Locate the cell with the specified text and output its [x, y] center coordinate. 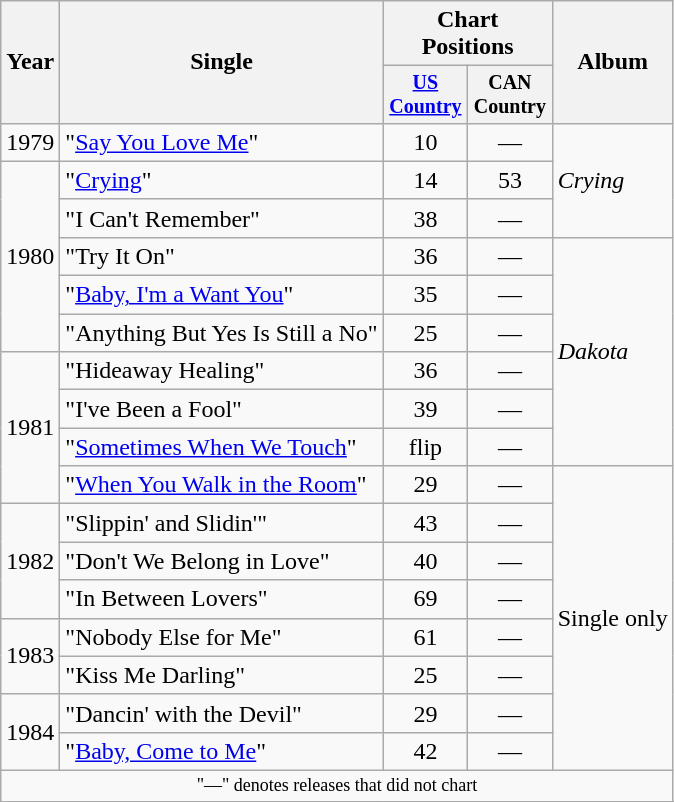
39 [425, 409]
"—" denotes releases that did not chart [337, 786]
"Anything But Yes Is Still a No" [222, 333]
"In Between Lovers" [222, 599]
Year [30, 62]
flip [425, 447]
Album [612, 62]
40 [425, 561]
"Baby, Come to Me" [222, 751]
"Baby, I'm a Want You" [222, 295]
Crying [612, 180]
"Try It On" [222, 256]
Single only [612, 618]
1983 [30, 656]
69 [425, 599]
"Slippin' and Slidin'" [222, 523]
Single [222, 62]
"Don't We Belong in Love" [222, 561]
CAN Country [510, 94]
"Hideaway Healing" [222, 371]
10 [425, 142]
US Country [425, 94]
"I've Been a Fool" [222, 409]
1981 [30, 428]
14 [425, 180]
"Say You Love Me" [222, 142]
38 [425, 218]
"Sometimes When We Touch" [222, 447]
"Dancin' with the Devil" [222, 713]
35 [425, 295]
"I Can't Remember" [222, 218]
42 [425, 751]
Chart Positions [468, 34]
1984 [30, 732]
"When You Walk in the Room" [222, 485]
53 [510, 180]
Dakota [612, 351]
"Kiss Me Darling" [222, 675]
"Nobody Else for Me" [222, 637]
1982 [30, 561]
1980 [30, 256]
1979 [30, 142]
61 [425, 637]
"Crying" [222, 180]
43 [425, 523]
